Find where the given text appears and provide that cell's center as [X, Y] coordinate. 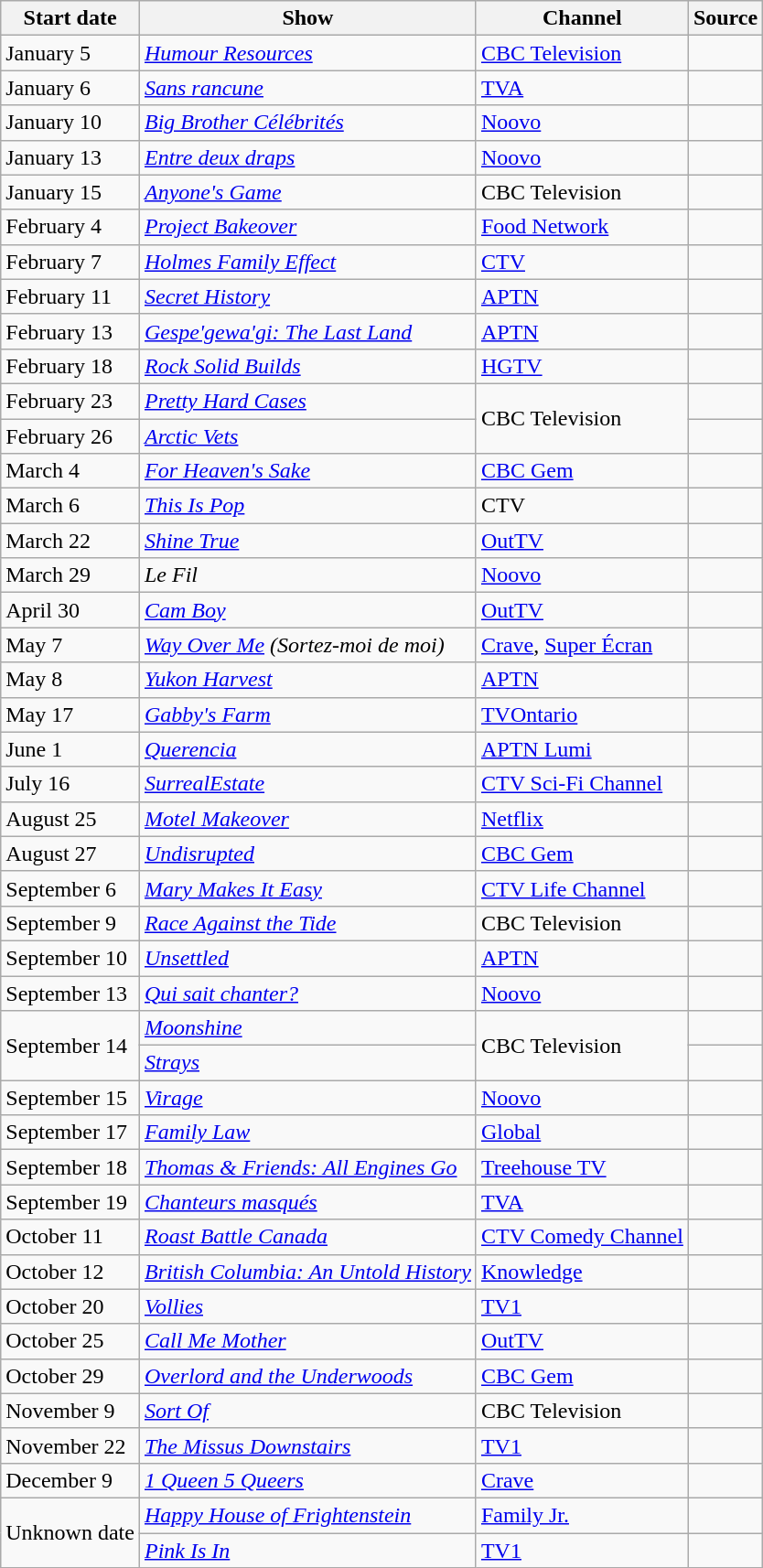
February 18 [70, 366]
Anyone's Game [307, 192]
Way Over Me (Sortez-moi de moi) [307, 645]
Unsettled [307, 958]
June 1 [70, 749]
Chanteurs masqués [307, 1202]
May 17 [70, 714]
November 9 [70, 1411]
APTN Lumi [582, 749]
TVOntario [582, 714]
This Is Pop [307, 506]
February 7 [70, 262]
October 12 [70, 1272]
Undisrupted [307, 854]
September 17 [70, 1133]
October 11 [70, 1237]
SurrealEstate [307, 784]
Global [582, 1133]
Project Bakeover [307, 227]
January 13 [70, 157]
August 25 [70, 819]
The Missus Downstairs [307, 1445]
Crave, Super Écran [582, 645]
1 Queen 5 Queers [307, 1480]
British Columbia: An Untold History [307, 1272]
May 7 [70, 645]
September 10 [70, 958]
Race Against the Tide [307, 923]
Show [307, 18]
March 22 [70, 541]
Channel [582, 18]
March 29 [70, 575]
January 6 [70, 88]
September 9 [70, 923]
Unknown date [70, 1532]
Overlord and the Underwoods [307, 1376]
CTV Comedy Channel [582, 1237]
March 4 [70, 471]
December 9 [70, 1480]
For Heaven's Sake [307, 471]
Sort Of [307, 1411]
Querencia [307, 749]
Pretty Hard Cases [307, 401]
Virage [307, 1098]
October 25 [70, 1341]
Cam Boy [307, 610]
September 18 [70, 1167]
February 13 [70, 331]
January 10 [70, 123]
September 6 [70, 888]
Food Network [582, 227]
Family Jr. [582, 1515]
October 29 [70, 1376]
Le Fil [307, 575]
Qui sait chanter? [307, 993]
February 26 [70, 436]
Moonshine [307, 1028]
Netflix [582, 819]
Vollies [307, 1306]
Happy House of Frightenstein [307, 1515]
Pink Is In [307, 1551]
Sans rancune [307, 88]
August 27 [70, 854]
Source [725, 18]
September 13 [70, 993]
September 15 [70, 1098]
March 6 [70, 506]
Call Me Mother [307, 1341]
October 20 [70, 1306]
Arctic Vets [307, 436]
September 14 [70, 1046]
Strays [307, 1063]
Mary Makes It Easy [307, 888]
Roast Battle Canada [307, 1237]
Holmes Family Effect [307, 262]
HGTV [582, 366]
February 11 [70, 296]
July 16 [70, 784]
Secret History [307, 296]
February 23 [70, 401]
Family Law [307, 1133]
May 8 [70, 680]
November 22 [70, 1445]
January 15 [70, 192]
Start date [70, 18]
Shine True [307, 541]
Yukon Harvest [307, 680]
Humour Resources [307, 53]
September 19 [70, 1202]
CTV Sci-Fi Channel [582, 784]
Thomas & Friends: All Engines Go [307, 1167]
Gespe'gewa'gi: The Last Land [307, 331]
Gabby's Farm [307, 714]
Motel Makeover [307, 819]
Knowledge [582, 1272]
Entre deux draps [307, 157]
Rock Solid Builds [307, 366]
Treehouse TV [582, 1167]
Crave [582, 1480]
CTV Life Channel [582, 888]
February 4 [70, 227]
January 5 [70, 53]
April 30 [70, 610]
Big Brother Célébrités [307, 123]
